Identify which cell holds the provided text, then report its [x, y] central coordinate. 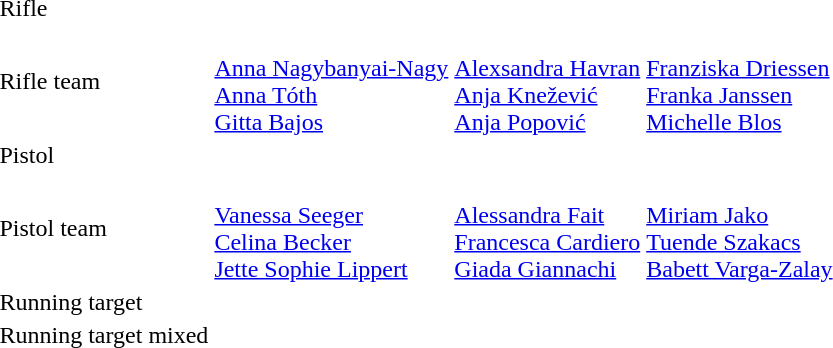
Vanessa SeegerCelina BeckerJette Sophie Lippert [332, 228]
Alexsandra HavranAnja KneževićAnja Popović [548, 82]
Alessandra FaitFrancesca CardieroGiada Giannachi [548, 228]
Anna Nagybanyai-NagyAnna TóthGitta Bajos [332, 82]
